Return the (x, y) coordinate for the center point of the cell that contains the specified text.  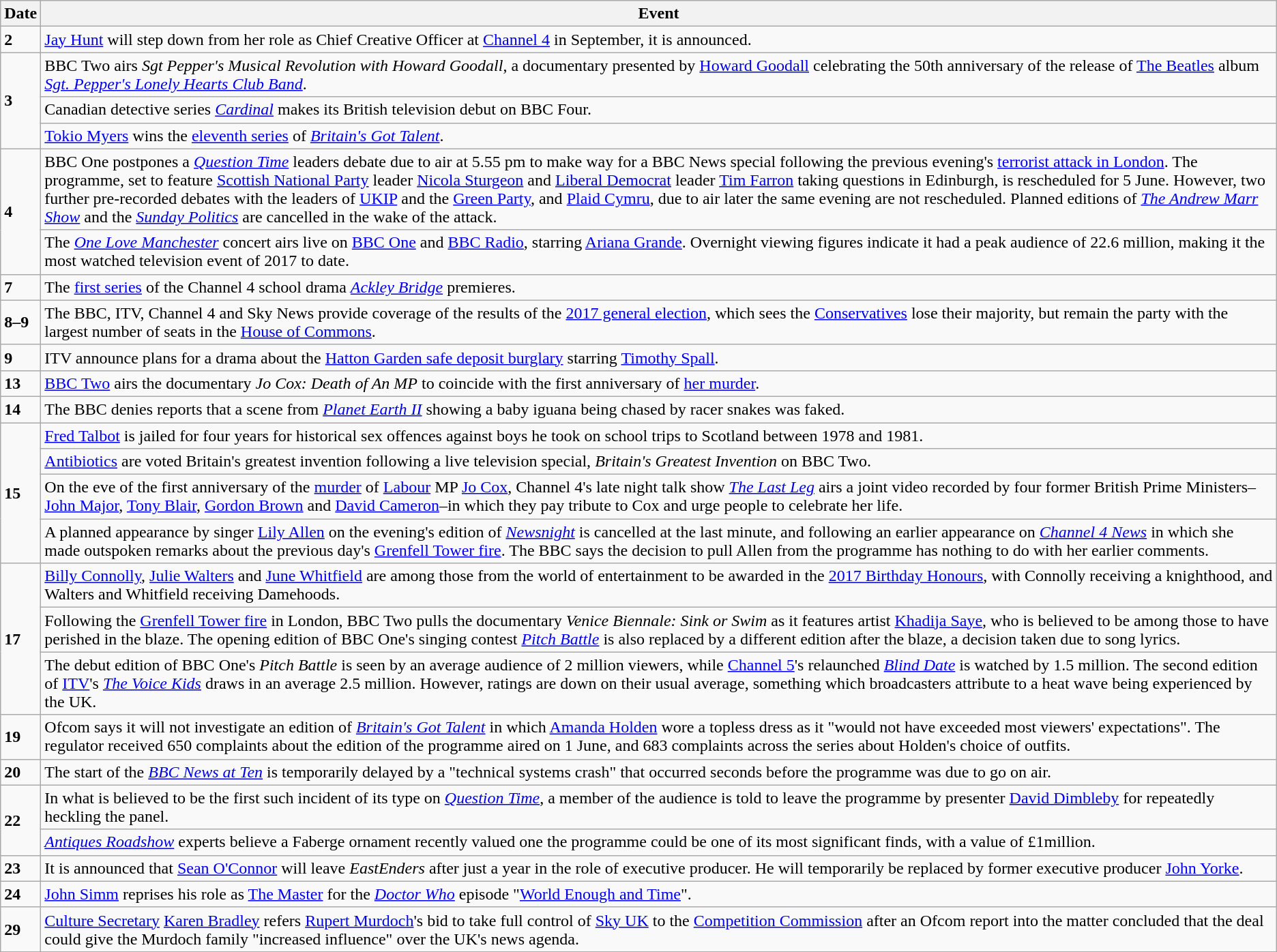
Date (20, 14)
BBC Two airs the documentary Jo Cox: Death of An MP to coincide with the first anniversary of her murder. (659, 383)
The BBC denies reports that a scene from Planet Earth II showing a baby iguana being chased by racer snakes was faked. (659, 409)
Fred Talbot is jailed for four years for historical sex offences against boys he took on school trips to Scotland between 1978 and 1981. (659, 436)
Event (659, 14)
The first series of the Channel 4 school drama Ackley Bridge premieres. (659, 287)
14 (20, 409)
4 (20, 211)
3 (20, 101)
2 (20, 40)
John Simm reprises his role as The Master for the Doctor Who episode "World Enough and Time". (659, 894)
19 (20, 737)
Antibiotics are voted Britain's greatest invention following a live television special, Britain's Greatest Invention on BBC Two. (659, 462)
15 (20, 493)
ITV announce plans for a drama about the Hatton Garden safe deposit burglary starring Timothy Spall. (659, 357)
Jay Hunt will step down from her role as Chief Creative Officer at Channel 4 in September, it is announced. (659, 40)
24 (20, 894)
7 (20, 287)
13 (20, 383)
9 (20, 357)
20 (20, 772)
29 (20, 929)
8–9 (20, 322)
23 (20, 868)
Tokio Myers wins the eleventh series of Britain's Got Talent. (659, 136)
Canadian detective series Cardinal makes its British television debut on BBC Four. (659, 110)
17 (20, 639)
22 (20, 820)
